Pinpoint the cell where the given text exists, returning its [X, Y] midpoint coordinate. 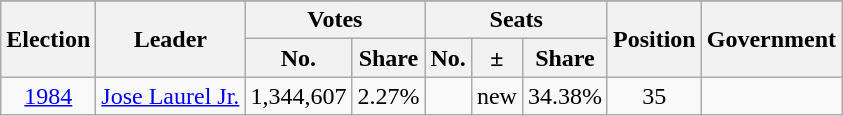
Votes [335, 20]
1,344,607 [298, 96]
Position [654, 39]
2.27% [388, 96]
Leader [170, 39]
new [496, 96]
± [496, 58]
34.38% [564, 96]
35 [654, 96]
1984 [48, 96]
Election [48, 39]
Seats [516, 20]
Government [771, 39]
Jose Laurel Jr. [170, 96]
